Output the [X, Y] coordinate of the center of the cell containing the given text.  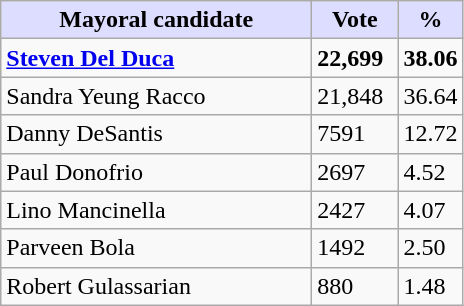
1.48 [430, 286]
Mayoral candidate [156, 20]
38.06 [430, 58]
2697 [355, 172]
36.64 [430, 96]
2.50 [430, 248]
12.72 [430, 134]
21,848 [355, 96]
Vote [355, 20]
Steven Del Duca [156, 58]
Danny DeSantis [156, 134]
Parveen Bola [156, 248]
Lino Mancinella [156, 210]
4.52 [430, 172]
4.07 [430, 210]
880 [355, 286]
Paul Donofrio [156, 172]
7591 [355, 134]
1492 [355, 248]
% [430, 20]
Sandra Yeung Racco [156, 96]
Robert Gulassarian [156, 286]
22,699 [355, 58]
2427 [355, 210]
